Locate the cell with the specified text and output its (x, y) center coordinate. 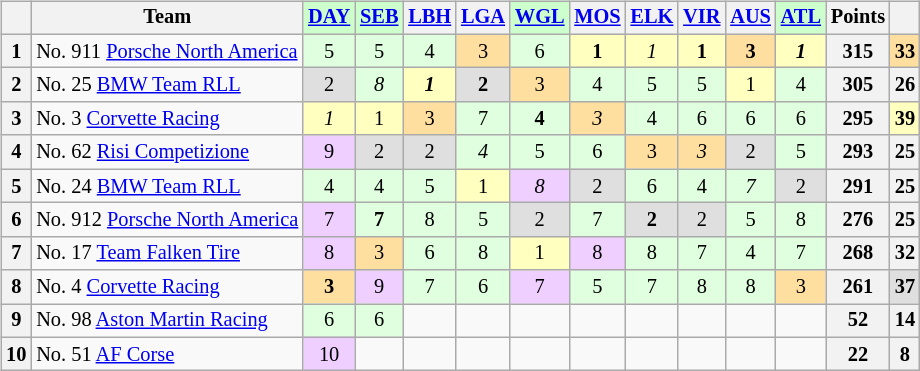
295 (858, 119)
No. 911 Porsche North America (167, 51)
291 (858, 186)
No. 4 Corvette Racing (167, 287)
No. 98 Aston Martin Racing (167, 321)
26 (905, 85)
261 (858, 287)
293 (858, 152)
No. 912 Porsche North America (167, 220)
14 (905, 321)
305 (858, 85)
LGA (483, 18)
No. 25 BMW Team RLL (167, 85)
52 (858, 321)
AUS (750, 18)
276 (858, 220)
LBH (430, 18)
ATL (801, 18)
Points (858, 18)
VIR (702, 18)
No. 62 Risi Competizione (167, 152)
315 (858, 51)
ELK (652, 18)
33 (905, 51)
No. 3 Corvette Racing (167, 119)
268 (858, 253)
DAY (329, 18)
32 (905, 253)
SEB (379, 18)
Team (167, 18)
No. 24 BMW Team RLL (167, 186)
No. 51 AF Corse (167, 354)
22 (858, 354)
No. 17 Team Falken Tire (167, 253)
MOS (597, 18)
WGL (540, 18)
37 (905, 287)
39 (905, 119)
